Scan for the cell matching the given text and deliver its (x, y) coordinate at center. 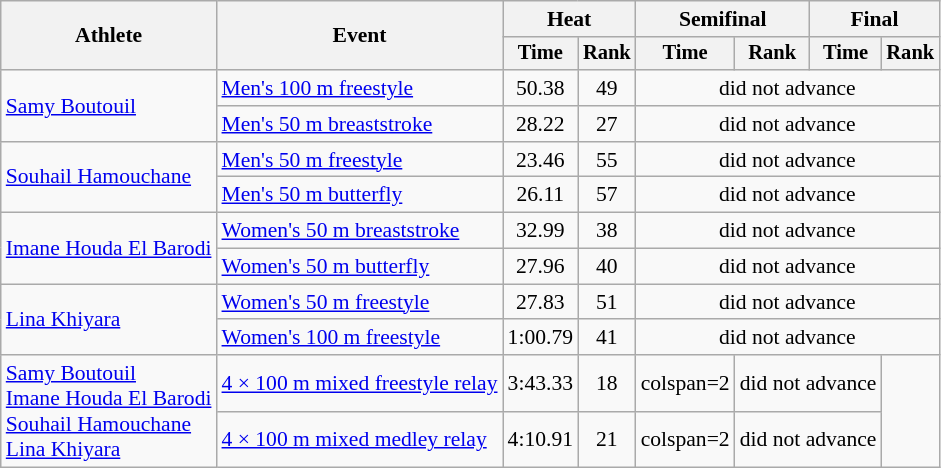
Semifinal (723, 19)
Women's 100 m freestyle (359, 338)
Imane Houda El Barodi (109, 248)
Women's 50 m butterfly (359, 267)
41 (607, 338)
Women's 50 m breaststroke (359, 231)
Event (359, 36)
32.99 (540, 231)
Samy Boutouil (109, 106)
Lina Khiyara (109, 320)
4:10.91 (540, 440)
3:43.33 (540, 383)
55 (607, 160)
21 (607, 440)
18 (607, 383)
28.22 (540, 124)
Men's 50 m breaststroke (359, 124)
Men's 100 m freestyle (359, 88)
Women's 50 m freestyle (359, 302)
27.83 (540, 302)
51 (607, 302)
4 × 100 m mixed medley relay (359, 440)
Heat (570, 19)
26.11 (540, 195)
Men's 50 m butterfly (359, 195)
38 (607, 231)
Souhail Hamouchane (109, 178)
Samy BoutouilImane Houda El BarodiSouhail HamouchaneLina Khiyara (109, 411)
27.96 (540, 267)
50.38 (540, 88)
27 (607, 124)
Final (874, 19)
49 (607, 88)
4 × 100 m mixed freestyle relay (359, 383)
1:00.79 (540, 338)
23.46 (540, 160)
40 (607, 267)
Athlete (109, 36)
57 (607, 195)
Men's 50 m freestyle (359, 160)
